Locate the cell with the specified text and output its (x, y) center coordinate. 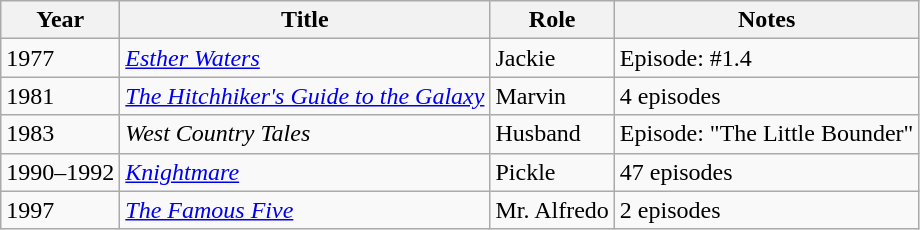
Title (305, 20)
Role (552, 20)
1990–1992 (60, 172)
Knightmare (305, 172)
1983 (60, 134)
47 episodes (766, 172)
1977 (60, 58)
Esther Waters (305, 58)
Marvin (552, 96)
Episode: "The Little Bounder" (766, 134)
1997 (60, 210)
Year (60, 20)
Mr. Alfredo (552, 210)
4 episodes (766, 96)
The Hitchhiker's Guide to the Galaxy (305, 96)
West Country Tales (305, 134)
2 episodes (766, 210)
Pickle (552, 172)
Jackie (552, 58)
Episode: #1.4 (766, 58)
The Famous Five (305, 210)
1981 (60, 96)
Husband (552, 134)
Notes (766, 20)
